Return the [x, y] coordinate for the center point of the cell that contains the specified text.  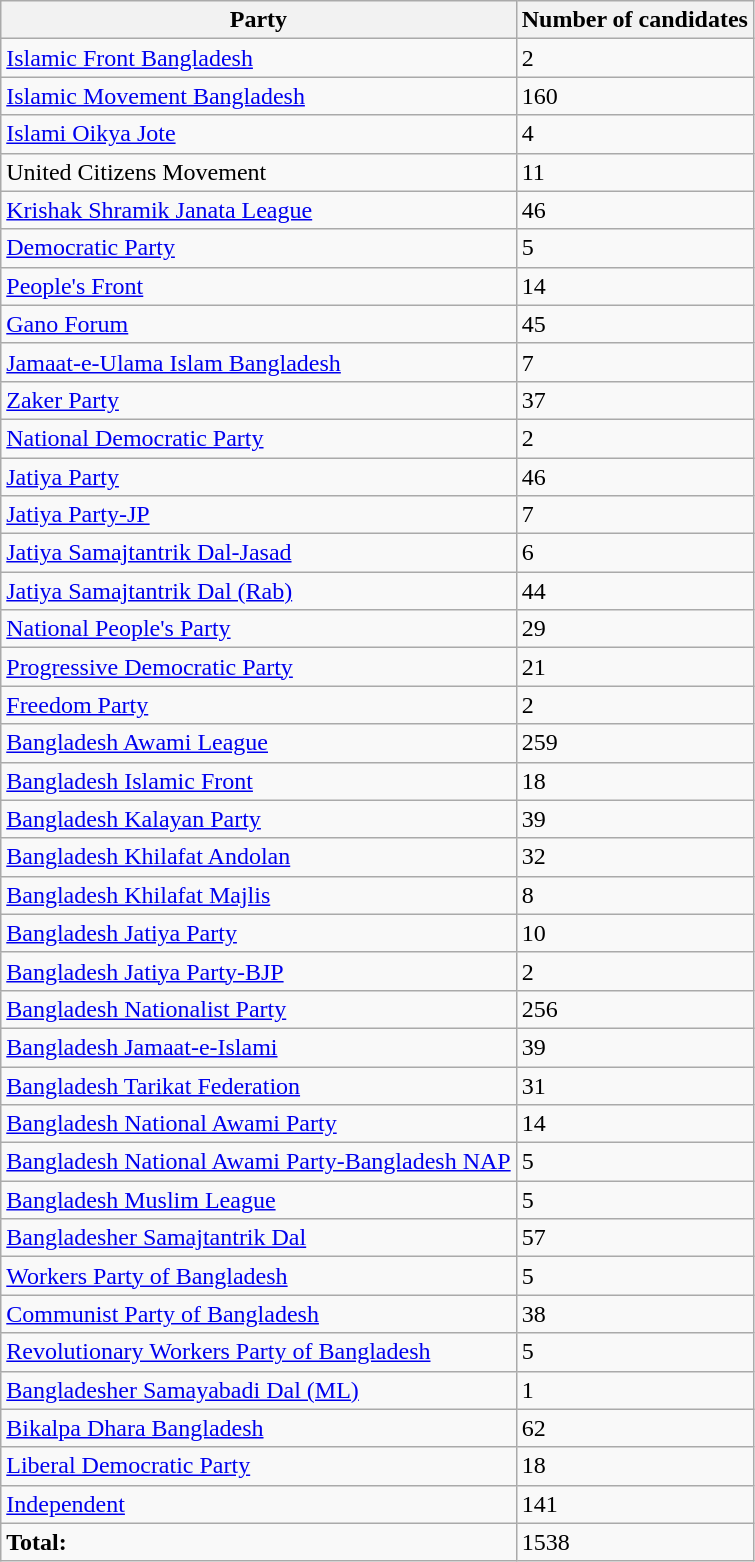
Bangladesh Muslim League [258, 1200]
Democratic Party [258, 248]
38 [634, 1314]
Independent [258, 1504]
Bikalpa Dhara Bangladesh [258, 1428]
Zaker Party [258, 400]
Party [258, 20]
Workers Party of Bangladesh [258, 1276]
Jatiya Party-JP [258, 515]
29 [634, 629]
Bangladesher Samayabadi Dal (ML) [258, 1390]
Bangladesh Jatiya Party-BJP [258, 971]
1538 [634, 1542]
Bangladesh Khilafat Andolan [258, 857]
1 [634, 1390]
62 [634, 1428]
256 [634, 1009]
People's Front [258, 286]
Islami Oikya Jote [258, 134]
259 [634, 743]
Communist Party of Bangladesh [258, 1314]
Total: [258, 1542]
Bangladesh Kalayan Party [258, 819]
32 [634, 857]
8 [634, 895]
Number of candidates [634, 20]
Islamic Front Bangladesh [258, 58]
Bangladesh National Awami Party-Bangladesh NAP [258, 1162]
Jamaat-e-Ulama Islam Bangladesh [258, 362]
Jatiya Party [258, 477]
Liberal Democratic Party [258, 1466]
Bangladesh Jatiya Party [258, 933]
Gano Forum [258, 324]
National People's Party [258, 629]
Bangladesh National Awami Party [258, 1124]
57 [634, 1238]
37 [634, 400]
Bangladesh Nationalist Party [258, 1009]
Freedom Party [258, 705]
Krishak Shramik Janata League [258, 210]
11 [634, 172]
141 [634, 1504]
Islamic Movement Bangladesh [258, 96]
160 [634, 96]
31 [634, 1085]
Bangladesh Jamaat-e-Islami [258, 1047]
10 [634, 933]
4 [634, 134]
21 [634, 667]
National Democratic Party [258, 438]
Bangladesh Tarikat Federation [258, 1085]
Jatiya Samajtantrik Dal-Jasad [258, 553]
Bangladesh Awami League [258, 743]
United Citizens Movement [258, 172]
6 [634, 553]
44 [634, 591]
Bangladesh Islamic Front [258, 781]
Bangladesher Samajtantrik Dal [258, 1238]
Revolutionary Workers Party of Bangladesh [258, 1352]
Progressive Democratic Party [258, 667]
Bangladesh Khilafat Majlis [258, 895]
45 [634, 324]
Jatiya Samajtantrik Dal (Rab) [258, 591]
